Return the (X, Y) coordinate for the center point of the cell that contains the specified text.  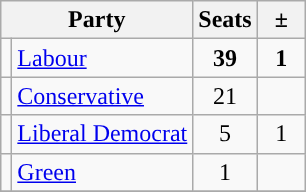
5 (225, 134)
Labour (102, 58)
Conservative (102, 96)
21 (225, 96)
39 (225, 58)
± (281, 20)
Liberal Democrat (102, 134)
Green (102, 172)
Party (97, 20)
Seats (225, 20)
